Find where the given text appears and provide that cell's center as [X, Y] coordinate. 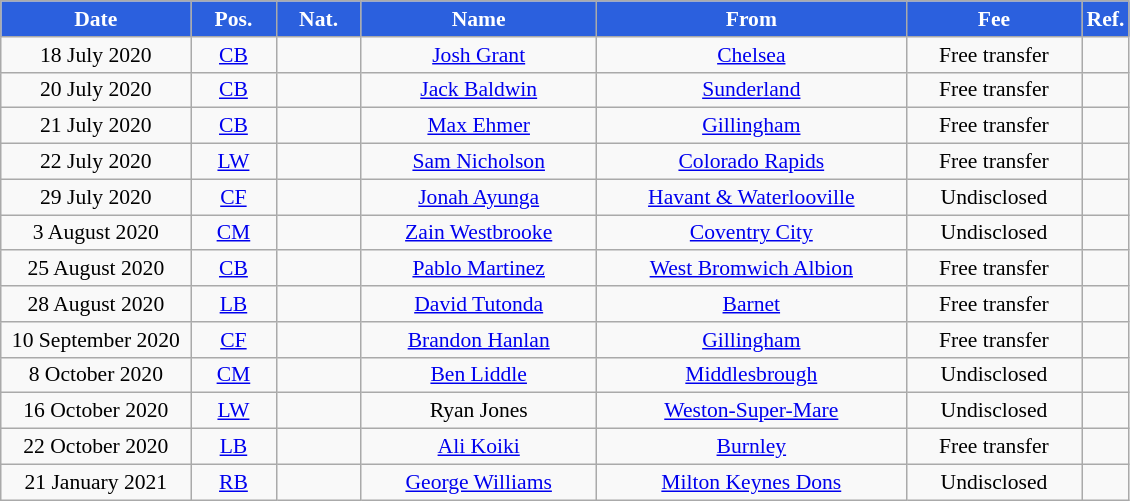
Pablo Martinez [478, 269]
RB [234, 482]
Pos. [234, 19]
Chelsea [751, 55]
Nat. [318, 19]
Jonah Ayunga [478, 197]
8 October 2020 [96, 375]
10 September 2020 [96, 340]
Date [96, 19]
Havant & Waterlooville [751, 197]
Sunderland [751, 90]
Fee [994, 19]
Max Ehmer [478, 126]
Jack Baldwin [478, 90]
Weston-Super-Mare [751, 411]
Ref. [1106, 19]
Josh Grant [478, 55]
Ben Liddle [478, 375]
Barnet [751, 304]
Milton Keynes Dons [751, 482]
Name [478, 19]
16 October 2020 [96, 411]
Sam Nicholson [478, 162]
21 July 2020 [96, 126]
22 October 2020 [96, 447]
3 August 2020 [96, 233]
George Williams [478, 482]
Middlesbrough [751, 375]
25 August 2020 [96, 269]
Zain Westbrooke [478, 233]
From [751, 19]
29 July 2020 [96, 197]
Burnley [751, 447]
18 July 2020 [96, 55]
Ryan Jones [478, 411]
Coventry City [751, 233]
Brandon Hanlan [478, 340]
21 January 2021 [96, 482]
Ali Koiki [478, 447]
West Bromwich Albion [751, 269]
Colorado Rapids [751, 162]
28 August 2020 [96, 304]
22 July 2020 [96, 162]
David Tutonda [478, 304]
20 July 2020 [96, 90]
